Provide the [x, y] coordinate of the cell's center where the given text is located.  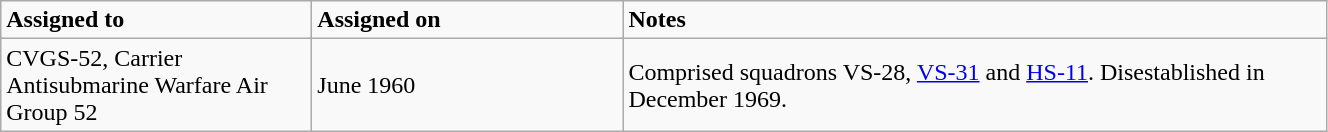
CVGS-52, Carrier Antisubmarine Warfare Air Group 52 [156, 85]
June 1960 [468, 85]
Assigned to [156, 20]
Comprised squadrons VS-28, VS-31 and HS-11. Disestablished in December 1969. [975, 85]
Notes [975, 20]
Assigned on [468, 20]
